Pinpoint the cell where the given text exists, returning its (X, Y) midpoint coordinate. 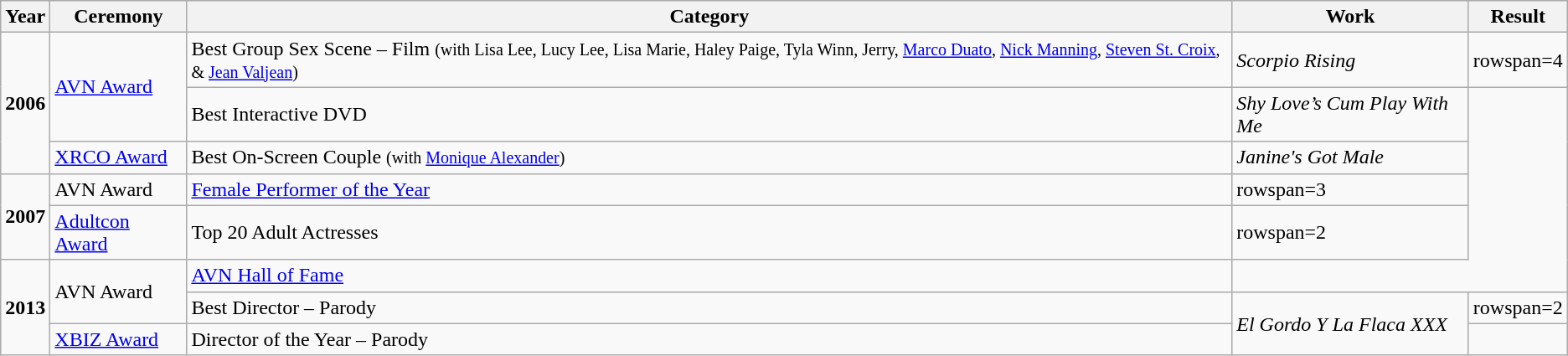
Ceremony (119, 17)
Category (709, 17)
2007 (25, 216)
Best Director – Parody (709, 307)
2013 (25, 307)
rowspan=4 (1518, 60)
2006 (25, 103)
AVN Hall of Fame (709, 276)
Scorpio Rising (1350, 60)
Shy Love’s Cum Play With Me (1350, 114)
XBIZ Award (119, 339)
Best On-Screen Couple (with Monique Alexander) (709, 157)
Janine's Got Male (1350, 157)
XRCO Award (119, 157)
Female Performer of the Year (709, 189)
Result (1518, 17)
Year (25, 17)
Top 20 Adult Actresses (709, 233)
rowspan=3 (1350, 189)
El Gordo Y La Flaca XXX (1350, 323)
Director of the Year – Parody (709, 339)
Work (1350, 17)
Best Interactive DVD (709, 114)
Adultcon Award (119, 233)
